Provide the [x, y] coordinate of the cell's center where the given text is located.  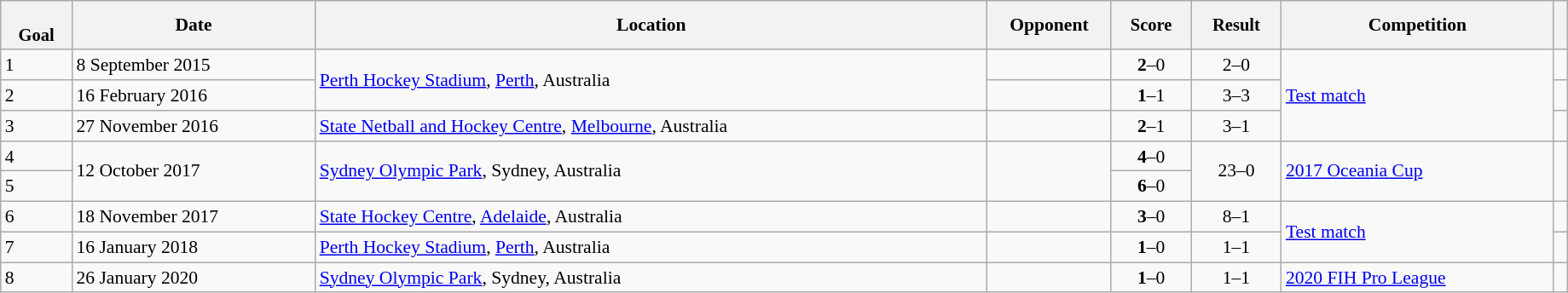
Score [1151, 26]
2–1 [1151, 126]
16 January 2018 [193, 248]
5 [37, 187]
6–0 [1151, 187]
7 [37, 248]
3 [37, 126]
12 October 2017 [193, 172]
2017 Oceania Cup [1417, 172]
6 [37, 217]
Result [1236, 26]
8–1 [1236, 217]
Date [193, 26]
4 [37, 157]
2 [37, 95]
26 January 2020 [193, 278]
23–0 [1236, 172]
3–1 [1236, 126]
State Netball and Hockey Centre, Melbourne, Australia [651, 126]
Competition [1417, 26]
2020 FIH Pro League [1417, 278]
3–0 [1151, 217]
1 [37, 66]
27 November 2016 [193, 126]
4–0 [1151, 157]
8 September 2015 [193, 66]
Location [651, 26]
3–3 [1236, 95]
18 November 2017 [193, 217]
16 February 2016 [193, 95]
State Hockey Centre, Adelaide, Australia [651, 217]
Opponent [1049, 26]
8 [37, 278]
Goal [37, 26]
